Provide the [X, Y] coordinate of the cell's center where the given text is located.  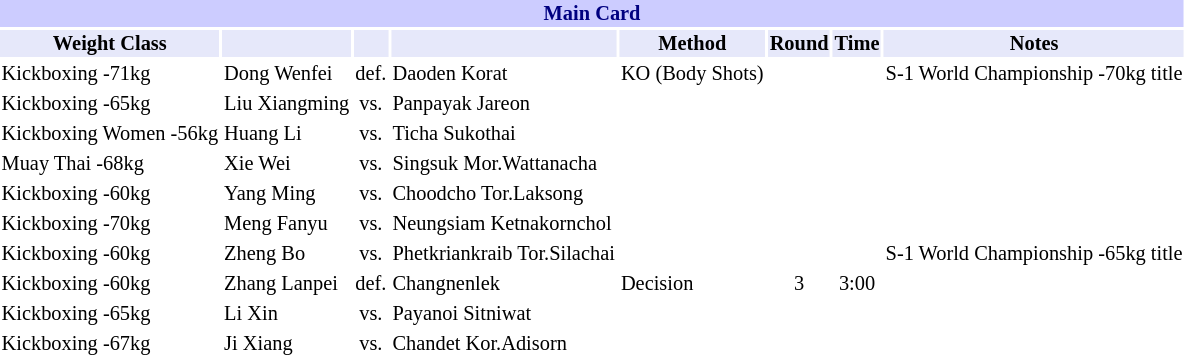
Kickboxing -71kg [110, 74]
Dong Wenfei [287, 74]
Phetkriankraib Tor.Silachai [504, 254]
Panpayak Jareon [504, 104]
Payanoi Sitniwat [504, 314]
Changnenlek [504, 284]
Xie Wei [287, 164]
Time [857, 44]
Daoden Korat [504, 74]
Zhang Lanpei [287, 284]
Yang Ming [287, 194]
Li Xin [287, 314]
S-1 World Championship -65kg title [1034, 254]
Muay Thai -68kg [110, 164]
S-1 World Championship -70kg title [1034, 74]
Main Card [592, 14]
Notes [1034, 44]
Choodcho Tor.Laksong [504, 194]
Huang Li [287, 134]
3:00 [857, 284]
Decision [692, 284]
3 [799, 284]
Meng Fanyu [287, 224]
Neungsiam Ketnakornchol [504, 224]
Kickboxing -70kg [110, 224]
Ticha Sukothai [504, 134]
Singsuk Mor.Wattanacha [504, 164]
Liu Xiangming [287, 104]
Weight Class [110, 44]
Round [799, 44]
Kickboxing Women -56kg [110, 134]
Method [692, 44]
Zheng Bo [287, 254]
KO (Body Shots) [692, 74]
